Identify which cell holds the provided text, then report its [X, Y] central coordinate. 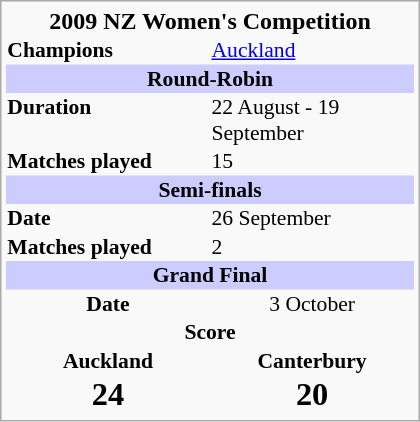
Canterbury [312, 360]
Duration [108, 120]
Round-Robin [210, 78]
3 October [312, 303]
20 [312, 395]
Semi-finals [210, 189]
Champions [108, 50]
2009 NZ Women's Competition [210, 21]
26 September [312, 218]
15 [312, 161]
Grand Final [210, 275]
24 [108, 395]
Score [210, 332]
2 [312, 246]
22 August - 19 September [312, 120]
